Scan for the cell matching the given text and deliver its (X, Y) coordinate at center. 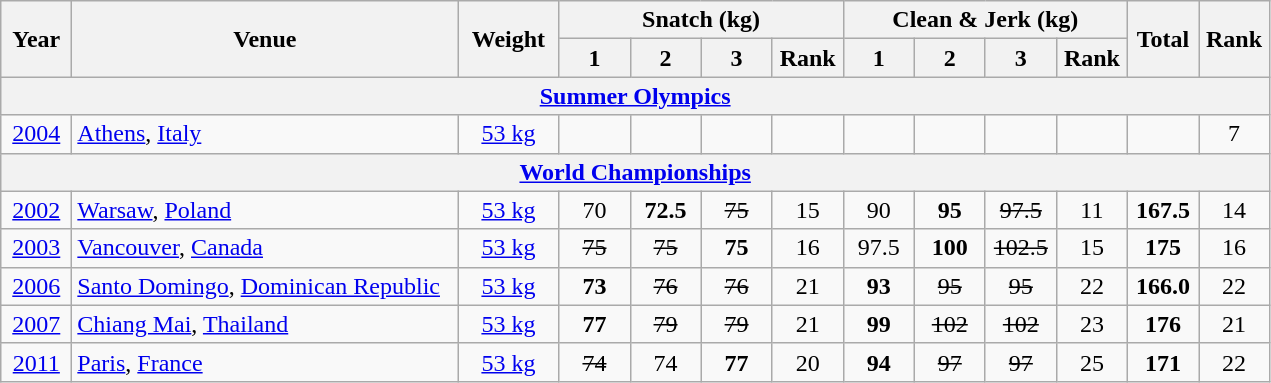
14 (1234, 210)
99 (878, 324)
2007 (36, 324)
2004 (36, 134)
World Championships (636, 172)
2011 (36, 362)
Athens, Italy (265, 134)
Total (1162, 39)
2006 (36, 286)
Warsaw, Poland (265, 210)
72.5 (666, 210)
102.5 (1020, 248)
20 (808, 362)
166.0 (1162, 286)
100 (950, 248)
176 (1162, 324)
Vancouver, Canada (265, 248)
167.5 (1162, 210)
Weight (508, 39)
70 (594, 210)
25 (1092, 362)
Year (36, 39)
2002 (36, 210)
93 (878, 286)
175 (1162, 248)
Clean & Jerk (kg) (985, 20)
Snatch (kg) (701, 20)
73 (594, 286)
90 (878, 210)
Venue (265, 39)
Chiang Mai, Thailand (265, 324)
Paris, France (265, 362)
Santo Domingo, Dominican Republic (265, 286)
2003 (36, 248)
94 (878, 362)
11 (1092, 210)
7 (1234, 134)
171 (1162, 362)
Summer Olympics (636, 96)
23 (1092, 324)
